For the text-containing cell, return its midpoint in [x, y] coordinate format. 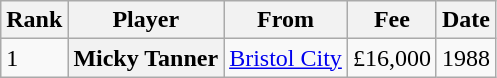
1 [34, 58]
Date [466, 20]
Player [146, 20]
Fee [392, 20]
From [286, 20]
Rank [34, 20]
Bristol City [286, 58]
£16,000 [392, 58]
Micky Tanner [146, 58]
1988 [466, 58]
